Provide the [X, Y] coordinate of the cell's center where the given text is located.  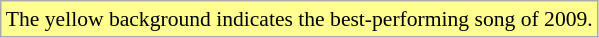
The yellow background indicates the best-performing song of 2009. [300, 19]
